Identify which cell holds the provided text, then report its (X, Y) central coordinate. 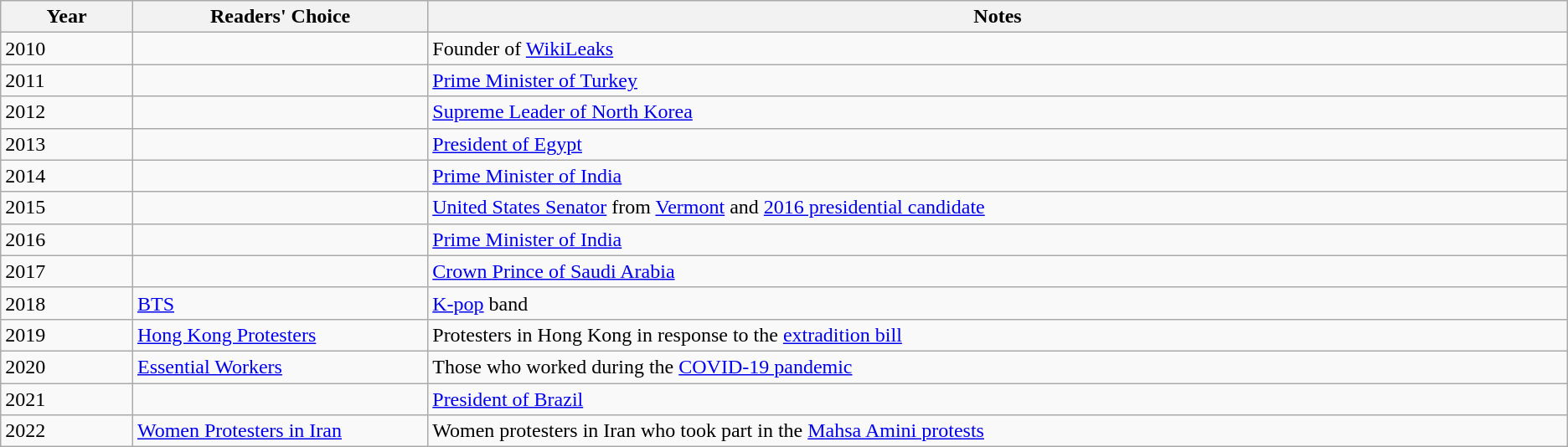
BTS (280, 303)
Notes (998, 17)
2018 (67, 303)
Supreme Leader of North Korea (998, 112)
2014 (67, 176)
K-pop band (998, 303)
2015 (67, 208)
2020 (67, 367)
Women protesters in Iran who took part in the Mahsa Amini protests (998, 431)
2012 (67, 112)
President of Brazil (998, 399)
2017 (67, 271)
2011 (67, 80)
2013 (67, 144)
President of Egypt (998, 144)
Crown Prince of Saudi Arabia (998, 271)
2022 (67, 431)
Essential Workers (280, 367)
2016 (67, 239)
Founder of WikiLeaks (998, 49)
Protesters in Hong Kong in response to the extradition bill (998, 335)
Those who worked during the COVID-19 pandemic (998, 367)
Women Protesters in Iran (280, 431)
2019 (67, 335)
United States Senator from Vermont and 2016 presidential candidate (998, 208)
2010 (67, 49)
Year (67, 17)
Prime Minister of Turkey (998, 80)
Hong Kong Protesters (280, 335)
2021 (67, 399)
Readers' Choice (280, 17)
